Identify which cell holds the provided text, then report its (x, y) central coordinate. 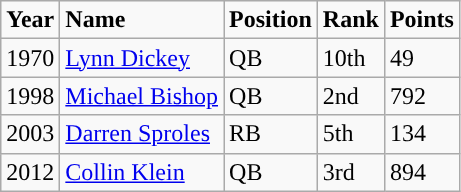
894 (422, 172)
Lynn Dickey (142, 58)
2012 (30, 172)
Position (271, 20)
5th (350, 134)
Michael Bishop (142, 96)
10th (350, 58)
Year (30, 20)
1998 (30, 96)
Points (422, 20)
2003 (30, 134)
RB (271, 134)
134 (422, 134)
792 (422, 96)
3rd (350, 172)
Name (142, 20)
49 (422, 58)
2nd (350, 96)
1970 (30, 58)
Darren Sproles (142, 134)
Collin Klein (142, 172)
Rank (350, 20)
